Scan for the cell matching the given text and deliver its (X, Y) coordinate at center. 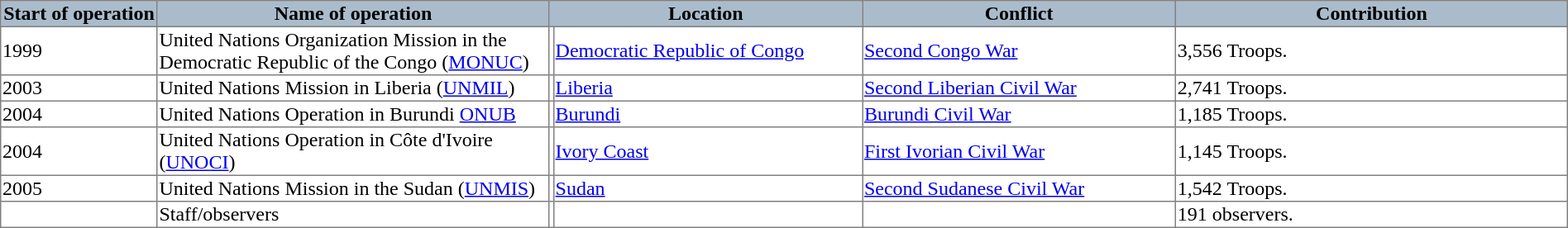
1999 (79, 50)
Burundi (708, 114)
United Nations Operation in Burundi ONUB (353, 114)
United Nations Operation in Côte d'Ivoire (UNOCI) (353, 151)
United Nations Mission in the Sudan (UNMIS) (353, 188)
Conflict (1019, 14)
191 observers. (1372, 215)
United Nations Organization Mission in the Democratic Republic of the Congo (MONUC) (353, 50)
Start of operation (79, 14)
2003 (79, 88)
2,741 Troops. (1372, 88)
1,542 Troops. (1372, 188)
Liberia (708, 88)
Democratic Republic of Congo (708, 50)
1,185 Troops. (1372, 114)
Staff/observers (353, 215)
Sudan (708, 188)
Name of operation (353, 14)
Second Sudanese Civil War (1019, 188)
Burundi Civil War (1019, 114)
Ivory Coast (708, 151)
Second Liberian Civil War (1019, 88)
3,556 Troops. (1372, 50)
First Ivorian Civil War (1019, 151)
Location (706, 14)
United Nations Mission in Liberia (UNMIL) (353, 88)
Contribution (1372, 14)
1,145 Troops. (1372, 151)
2005 (79, 188)
Second Congo War (1019, 50)
